Return [x, y] of the center of cell containing provided text 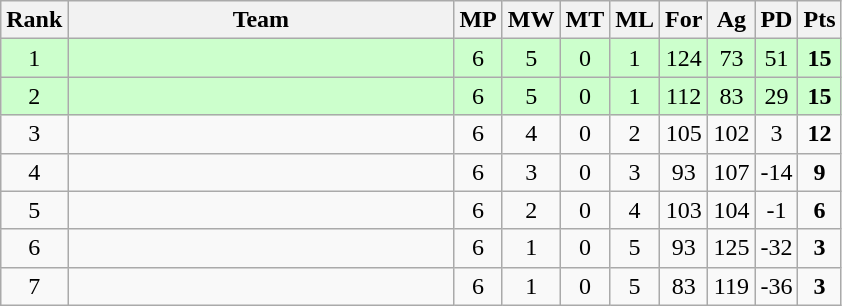
-36 [776, 286]
-32 [776, 248]
ML [635, 20]
73 [732, 58]
105 [683, 134]
For [683, 20]
107 [732, 172]
MT [585, 20]
-14 [776, 172]
104 [732, 210]
119 [732, 286]
103 [683, 210]
Ag [732, 20]
Pts [820, 20]
MP [478, 20]
29 [776, 96]
PD [776, 20]
51 [776, 58]
124 [683, 58]
112 [683, 96]
Team [261, 20]
125 [732, 248]
MW [531, 20]
7 [34, 286]
9 [820, 172]
102 [732, 134]
-1 [776, 210]
Rank [34, 20]
12 [820, 134]
